Return the [X, Y] coordinate for the center point of the cell that contains the specified text.  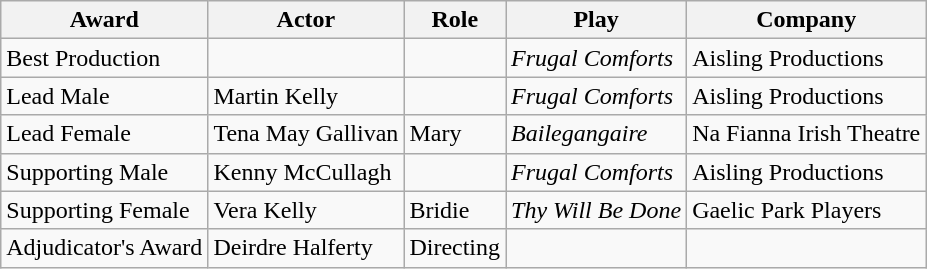
Supporting Female [104, 210]
Mary [455, 134]
Play [596, 20]
Martin Kelly [306, 96]
Adjudicator's Award [104, 248]
Vera Kelly [306, 210]
Lead Male [104, 96]
Thy Will Be Done [596, 210]
Bridie [455, 210]
Kenny McCullagh [306, 172]
Best Production [104, 58]
Tena May Gallivan [306, 134]
Supporting Male [104, 172]
Lead Female [104, 134]
Bailegangaire [596, 134]
Deirdre Halferty [306, 248]
Actor [306, 20]
Gaelic Park Players [806, 210]
Company [806, 20]
Na Fianna Irish Theatre [806, 134]
Directing [455, 248]
Role [455, 20]
Award [104, 20]
